Return (X, Y) of the center of cell containing provided text 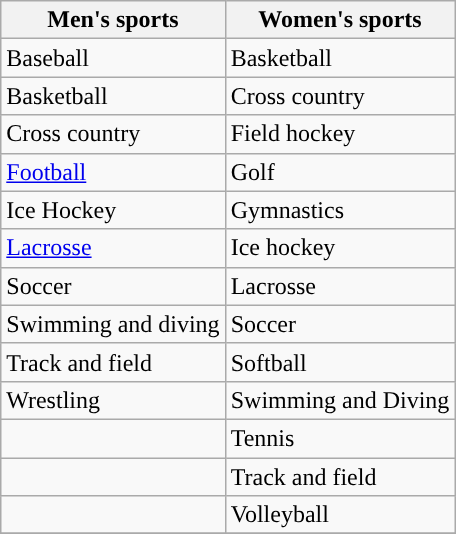
Golf (340, 172)
Swimming and diving (113, 324)
Baseball (113, 58)
Football (113, 172)
Field hockey (340, 134)
Softball (340, 362)
Wrestling (113, 400)
Swimming and Diving (340, 400)
Volleyball (340, 515)
Men's sports (113, 20)
Tennis (340, 438)
Ice Hockey (113, 210)
Gymnastics (340, 210)
Ice hockey (340, 248)
Women's sports (340, 20)
